From the cell containing the given text, extract its center point as [x, y] coordinate. 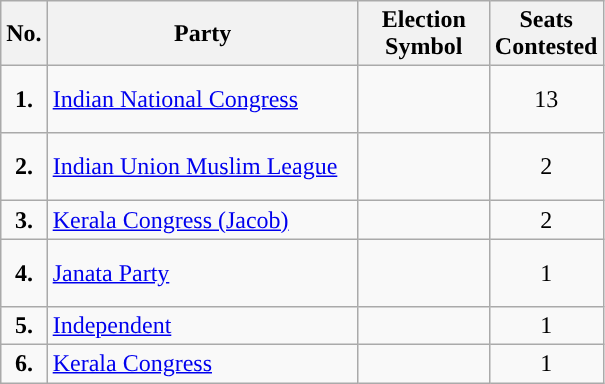
No. [24, 34]
Janata Party [202, 273]
Independent [202, 325]
Indian Union Muslim League [202, 167]
Party [202, 34]
3. [24, 220]
2. [24, 167]
Kerala Congress [202, 363]
6. [24, 363]
Election Symbol [424, 34]
1. [24, 100]
4. [24, 273]
Kerala Congress (Jacob) [202, 220]
Indian National Congress [202, 100]
Seats Contested [546, 34]
5. [24, 325]
13 [546, 100]
